Capture the cell that displays the provided text and extract its [X, Y] central coordinate. 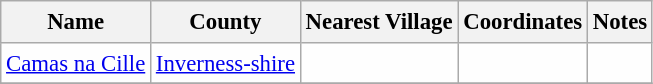
Coordinates [523, 22]
Inverness-shire [226, 62]
Name [76, 22]
County [226, 22]
Nearest Village [379, 22]
Camas na Cille [76, 62]
Notes [620, 22]
